Return the [x, y] coordinate for the center point of the cell that contains the specified text.  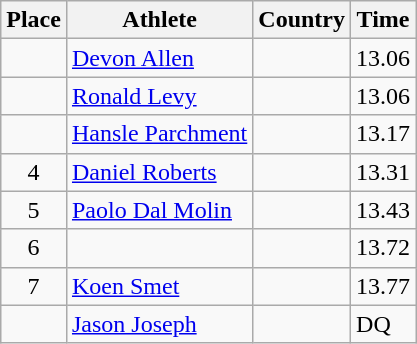
Hansle Parchment [159, 134]
7 [34, 286]
Koen Smet [159, 286]
DQ [384, 324]
4 [34, 172]
Ronald Levy [159, 96]
Daniel Roberts [159, 172]
6 [34, 248]
13.72 [384, 248]
Place [34, 20]
5 [34, 210]
Paolo Dal Molin [159, 210]
Time [384, 20]
13.77 [384, 286]
13.17 [384, 134]
Jason Joseph [159, 324]
Athlete [159, 20]
Country [302, 20]
Devon Allen [159, 58]
13.31 [384, 172]
13.43 [384, 210]
